Detect which cell encompasses the target text, then output its (x, y) center coordinate. 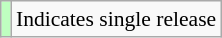
Indicates single release (116, 19)
